Find where the given text appears and provide that cell's center as [x, y] coordinate. 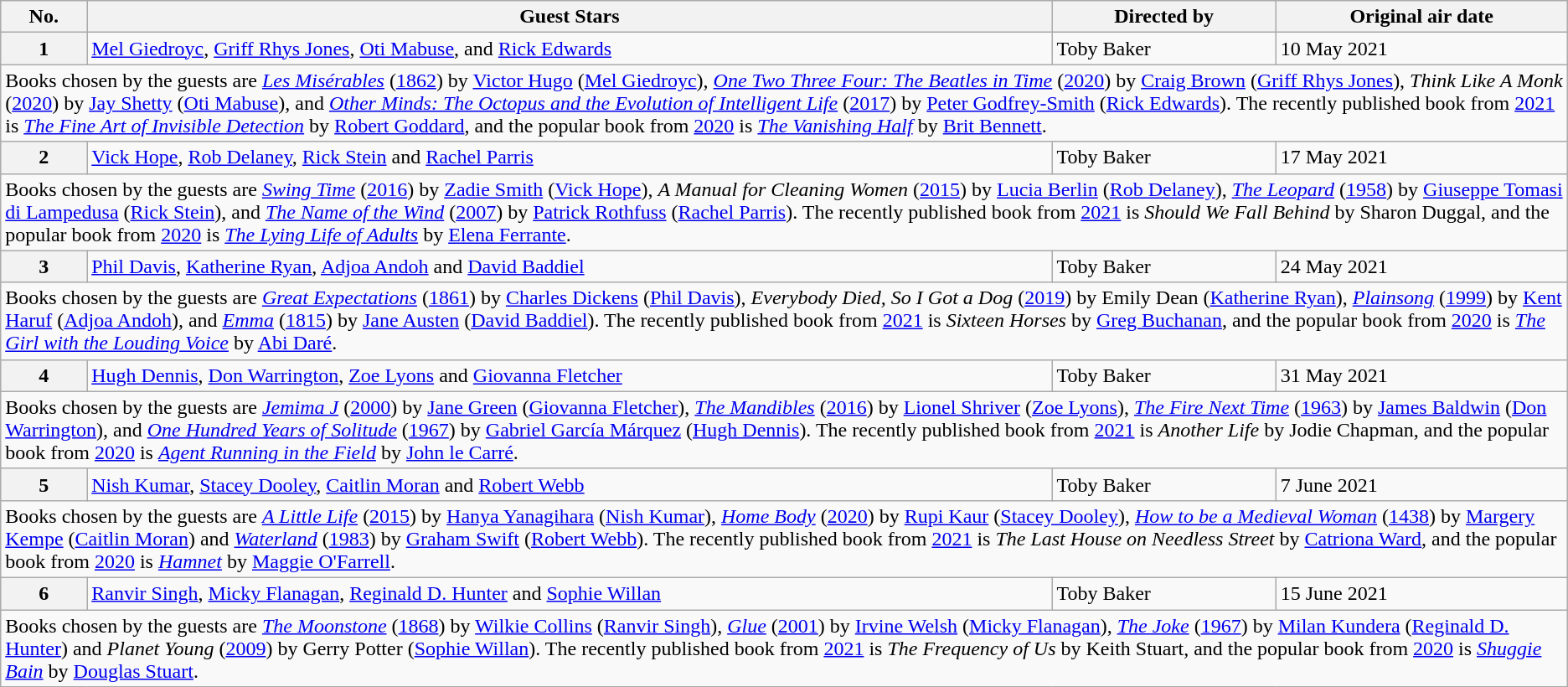
Ranvir Singh, Micky Flanagan, Reginald D. Hunter and Sophie Willan [570, 593]
10 May 2021 [1421, 49]
Guest Stars [570, 17]
7 June 2021 [1421, 484]
Directed by [1164, 17]
Nish Kumar, Stacey Dooley, Caitlin Moran and Robert Webb [570, 484]
17 May 2021 [1421, 158]
5 [44, 484]
2 [44, 158]
15 June 2021 [1421, 593]
Vick Hope, Rob Delaney, Rick Stein and Rachel Parris [570, 158]
3 [44, 266]
No. [44, 17]
6 [44, 593]
4 [44, 375]
24 May 2021 [1421, 266]
1 [44, 49]
Mel Giedroyc, Griff Rhys Jones, Oti Mabuse, and Rick Edwards [570, 49]
Original air date [1421, 17]
Hugh Dennis, Don Warrington, Zoe Lyons and Giovanna Fletcher [570, 375]
Phil Davis, Katherine Ryan, Adjoa Andoh and David Baddiel [570, 266]
31 May 2021 [1421, 375]
